Return the (x, y) coordinate for the center point of the cell that contains the specified text.  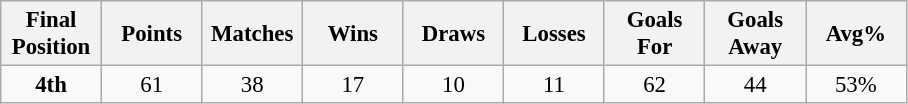
Points (152, 34)
4th (52, 85)
44 (756, 85)
Avg% (856, 34)
Goals Away (756, 34)
62 (654, 85)
53% (856, 85)
Final Position (52, 34)
11 (554, 85)
Goals For (654, 34)
Draws (454, 34)
10 (454, 85)
38 (252, 85)
61 (152, 85)
17 (354, 85)
Matches (252, 34)
Losses (554, 34)
Wins (354, 34)
